Determine the [X, Y] coordinate at the center of the cell enclosing the given text.  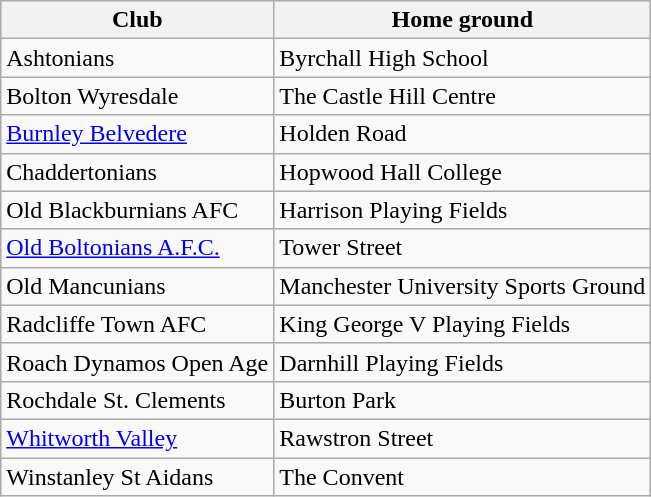
Rochdale St. Clements [138, 400]
Old Blackburnians AFC [138, 210]
The Castle Hill Centre [462, 96]
Club [138, 20]
Ashtonians [138, 58]
Bolton Wyresdale [138, 96]
Harrison Playing Fields [462, 210]
Tower Street [462, 248]
Rawstron Street [462, 438]
Roach Dynamos Open Age [138, 362]
Burnley Belvedere [138, 134]
Holden Road [462, 134]
Whitworth Valley [138, 438]
Old Boltonians A.F.C. [138, 248]
Darnhill Playing Fields [462, 362]
The Convent [462, 477]
Chaddertonians [138, 172]
Old Mancunians [138, 286]
Burton Park [462, 400]
Home ground [462, 20]
Hopwood Hall College [462, 172]
King George V Playing Fields [462, 324]
Winstanley St Aidans [138, 477]
Radcliffe Town AFC [138, 324]
Byrchall High School [462, 58]
Manchester University Sports Ground [462, 286]
